Scan for the cell matching the given text and deliver its (x, y) coordinate at center. 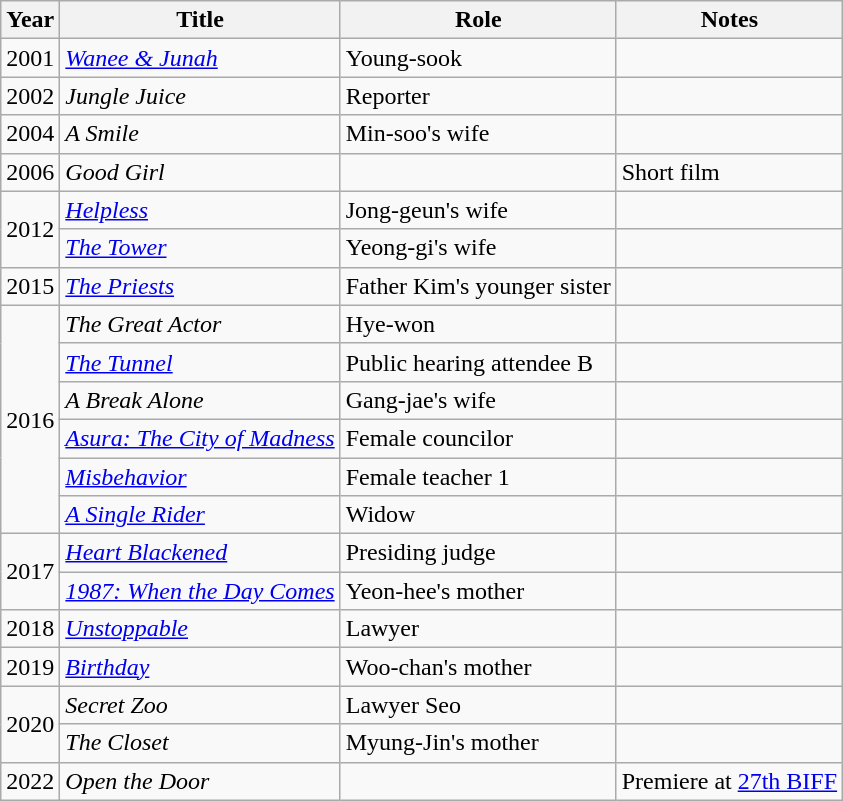
Female teacher 1 (478, 477)
2012 (30, 229)
Short film (729, 172)
2002 (30, 96)
Premiere at 27th BIFF (729, 781)
2006 (30, 172)
Public hearing attendee B (478, 362)
Gang-jae's wife (478, 400)
2018 (30, 629)
Secret Zoo (200, 705)
Role (478, 20)
2016 (30, 419)
A Break Alone (200, 400)
The Closet (200, 743)
Heart Blackened (200, 553)
A Smile (200, 134)
A Single Rider (200, 515)
Woo-chan's mother (478, 667)
Widow (478, 515)
2017 (30, 572)
The Tunnel (200, 362)
The Great Actor (200, 324)
Helpless (200, 210)
Min-soo's wife (478, 134)
Misbehavior (200, 477)
Yeon-hee's mother (478, 591)
Birthday (200, 667)
The Tower (200, 248)
Lawyer (478, 629)
2019 (30, 667)
1987: When the Day Comes (200, 591)
2020 (30, 724)
Lawyer Seo (478, 705)
Title (200, 20)
2001 (30, 58)
2015 (30, 286)
Father Kim's younger sister (478, 286)
The Priests (200, 286)
Wanee & Junah (200, 58)
2004 (30, 134)
Myung-Jin's mother (478, 743)
Jungle Juice (200, 96)
Asura: The City of Madness (200, 438)
Open the Door (200, 781)
2022 (30, 781)
Year (30, 20)
Female councilor (478, 438)
Young-sook (478, 58)
Hye-won (478, 324)
Yeong-gi's wife (478, 248)
Notes (729, 20)
Unstoppable (200, 629)
Reporter (478, 96)
Presiding judge (478, 553)
Jong-geun's wife (478, 210)
Good Girl (200, 172)
